Search for the cell housing the specified text and yield its (X, Y) center coordinate. 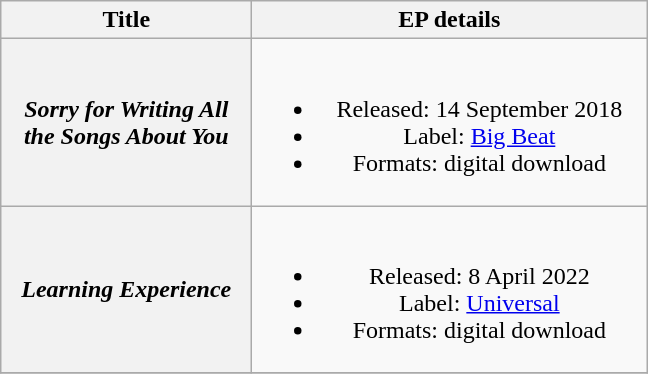
Sorry for Writing All the Songs About You (126, 122)
Learning Experience (126, 290)
Title (126, 20)
Released: 14 September 2018Label: Big BeatFormats: digital download (450, 122)
EP details (450, 20)
Released: 8 April 2022Label: UniversalFormats: digital download (450, 290)
